Capture the cell that displays the provided text and extract its [X, Y] central coordinate. 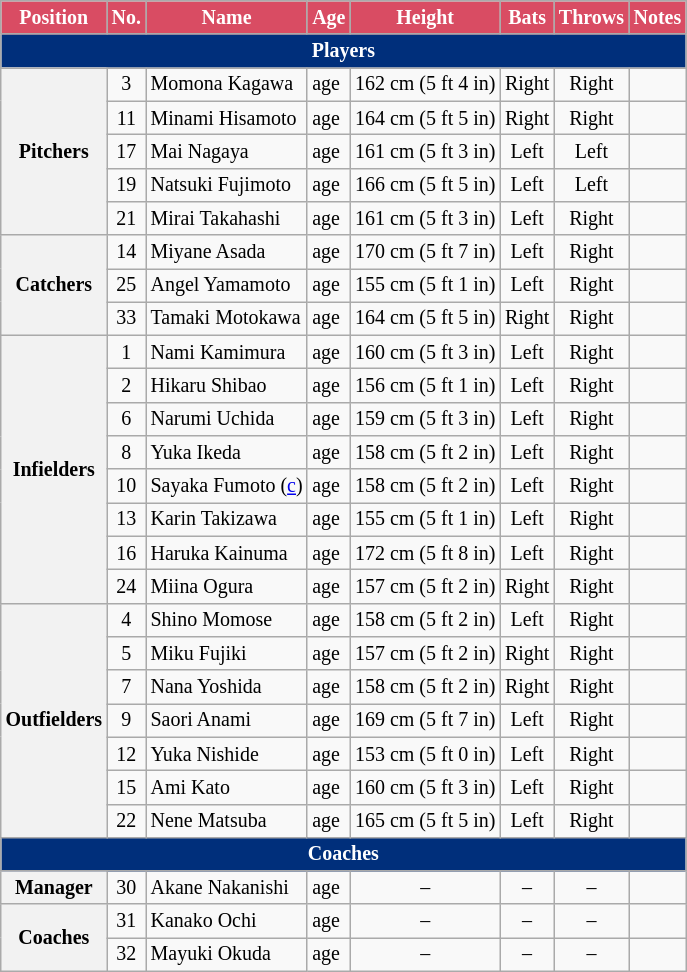
159 cm (5 ft 3 in) [425, 420]
Narumi Uchida [227, 420]
Outfielders [54, 721]
Infielders [54, 470]
Shino Momose [227, 620]
156 cm (5 ft 1 in) [425, 386]
Haruka Kainuma [227, 554]
Notes [658, 18]
13 [126, 520]
Yuka Ikeda [227, 452]
Angel Yamamoto [227, 286]
22 [126, 820]
7 [126, 686]
31 [126, 922]
Minami Hisamoto [227, 118]
Position [54, 18]
Ami Kato [227, 788]
8 [126, 452]
Akane Nakanishi [227, 888]
Throws [592, 18]
3 [126, 84]
Sayaka Fumoto (c) [227, 486]
Miyane Asada [227, 252]
172 cm (5 ft 8 in) [425, 554]
169 cm (5 ft 7 in) [425, 720]
Catchers [54, 285]
Name [227, 18]
15 [126, 788]
Mirai Takahashi [227, 218]
No. [126, 18]
24 [126, 586]
16 [126, 554]
12 [126, 754]
153 cm (5 ft 0 in) [425, 754]
Manager [54, 888]
Players [344, 52]
21 [126, 218]
Yuka Nishide [227, 754]
10 [126, 486]
14 [126, 252]
19 [126, 184]
Miku Fujiki [227, 654]
25 [126, 286]
Nami Kamimura [227, 352]
Tamaki Motokawa [227, 318]
17 [126, 152]
Nana Yoshida [227, 686]
Miina Ogura [227, 586]
32 [126, 954]
170 cm (5 ft 7 in) [425, 252]
11 [126, 118]
162 cm (5 ft 4 in) [425, 84]
Pitchers [54, 152]
Bats [527, 18]
30 [126, 888]
9 [126, 720]
4 [126, 620]
Height [425, 18]
33 [126, 318]
5 [126, 654]
165 cm (5 ft 5 in) [425, 820]
Kanako Ochi [227, 922]
Age [328, 18]
Nene Matsuba [227, 820]
Saori Anami [227, 720]
Mayuki Okuda [227, 954]
Karin Takizawa [227, 520]
Hikaru Shibao [227, 386]
Mai Nagaya [227, 152]
2 [126, 386]
Momona Kagawa [227, 84]
Natsuki Fujimoto [227, 184]
166 cm (5 ft 5 in) [425, 184]
1 [126, 352]
6 [126, 420]
